Detect which cell encompasses the target text, then output its [x, y] center coordinate. 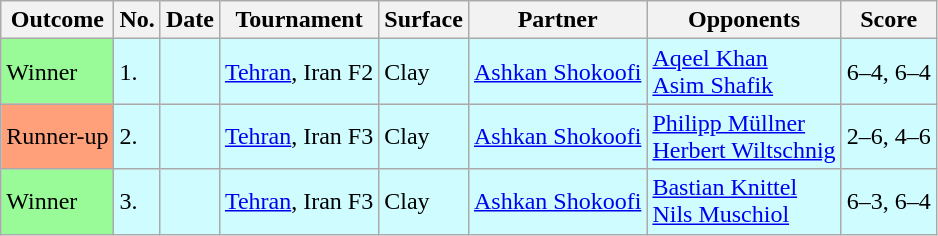
Tournament [298, 20]
Surface [424, 20]
Date [190, 20]
6–4, 6–4 [888, 72]
Philipp Müllner Herbert Wiltschnig [744, 136]
Opponents [744, 20]
Runner-up [58, 136]
1. [137, 72]
Tehran, Iran F2 [298, 72]
Partner [557, 20]
Aqeel Khan Asim Shafik [744, 72]
3. [137, 202]
Bastian Knittel Nils Muschiol [744, 202]
2. [137, 136]
6–3, 6–4 [888, 202]
Score [888, 20]
2–6, 4–6 [888, 136]
Outcome [58, 20]
No. [137, 20]
